Return [X, Y] of the center of cell containing provided text 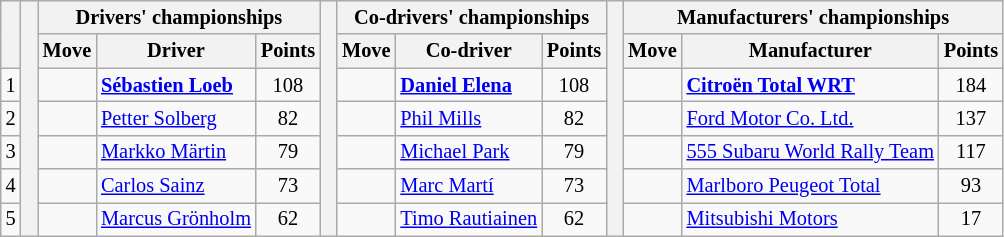
3 [11, 152]
Manufacturers' championships [813, 17]
117 [971, 152]
5 [11, 219]
Marcus Grönholm [176, 219]
93 [971, 186]
Markko Märtin [176, 152]
137 [971, 118]
Driver [176, 51]
555 Subaru World Rally Team [810, 152]
Michael Park [468, 152]
Marlboro Peugeot Total [810, 186]
Phil Mills [468, 118]
Ford Motor Co. Ltd. [810, 118]
Co-driver [468, 51]
Manufacturer [810, 51]
1 [11, 85]
2 [11, 118]
Sébastien Loeb [176, 85]
184 [971, 85]
Mitsubishi Motors [810, 219]
17 [971, 219]
Co-drivers' championships [472, 17]
4 [11, 186]
Timo Rautiainen [468, 219]
Drivers' championships [179, 17]
Carlos Sainz [176, 186]
Daniel Elena [468, 85]
Marc Martí [468, 186]
Citroën Total WRT [810, 85]
Petter Solberg [176, 118]
